Provide the [X, Y] coordinate of the cell's center where the given text is located.  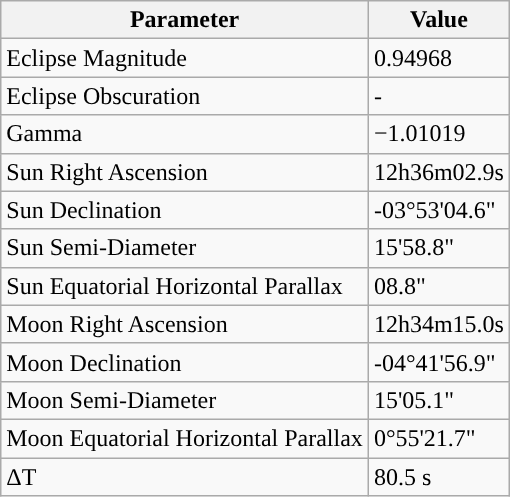
Eclipse Magnitude [185, 58]
08.8" [438, 286]
-04°41'56.9" [438, 362]
12h34m15.0s [438, 324]
Moon Equatorial Horizontal Parallax [185, 438]
Moon Right Ascension [185, 324]
Eclipse Obscuration [185, 96]
80.5 s [438, 477]
Sun Semi-Diameter [185, 248]
15'05.1" [438, 400]
- [438, 96]
Moon Semi-Diameter [185, 400]
-03°53'04.6" [438, 210]
Gamma [185, 134]
12h36m02.9s [438, 172]
0.94968 [438, 58]
ΔT [185, 477]
Sun Declination [185, 210]
Moon Declination [185, 362]
−1.01019 [438, 134]
Sun Right Ascension [185, 172]
15'58.8" [438, 248]
Sun Equatorial Horizontal Parallax [185, 286]
0°55'21.7" [438, 438]
Value [438, 20]
Parameter [185, 20]
